From the cell containing the given text, extract its center point as [x, y] coordinate. 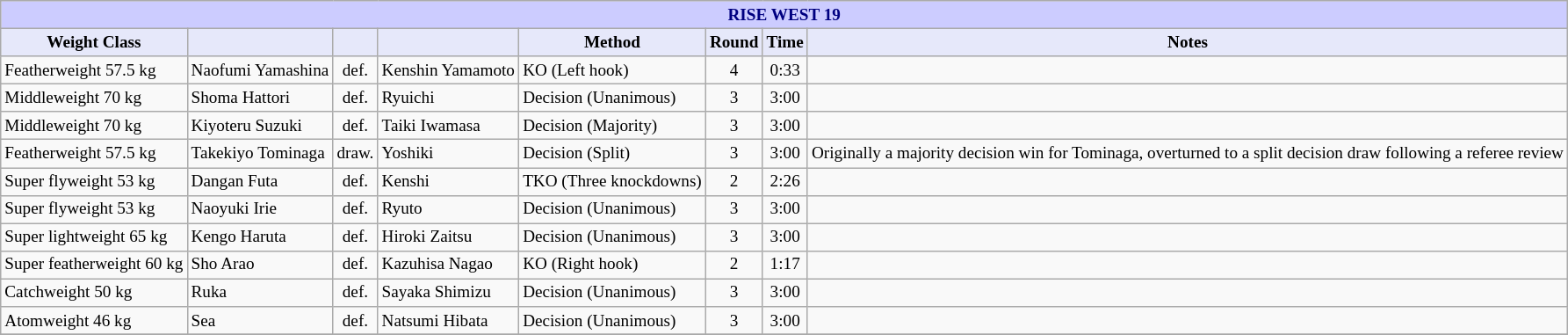
Yoshiki [448, 154]
Weight Class [94, 42]
Kenshin Yamamoto [448, 70]
2:26 [785, 181]
Shoma Hattori [260, 98]
Decision (Majority) [613, 126]
RISE WEST 19 [784, 15]
Takekiyo Tominaga [260, 154]
Super lightweight 65 kg [94, 237]
Kengo Haruta [260, 237]
Hiroki Zaitsu [448, 237]
Kiyoteru Suzuki [260, 126]
4 [734, 70]
Kazuhisa Nagao [448, 265]
Sayaka Shimizu [448, 293]
Round [734, 42]
1:17 [785, 265]
Kenshi [448, 181]
Originally a majority decision win for Tominaga, overturned to a split decision draw following a referee review [1188, 154]
Time [785, 42]
Ryuto [448, 209]
Super featherweight 60 kg [94, 265]
0:33 [785, 70]
Natsumi Hibata [448, 321]
draw. [355, 154]
Taiki Iwamasa [448, 126]
Sea [260, 321]
Method [613, 42]
KO (Left hook) [613, 70]
Catchweight 50 kg [94, 293]
Naofumi Yamashina [260, 70]
KO (Right hook) [613, 265]
Ryuichi [448, 98]
Dangan Futa [260, 181]
Decision (Split) [613, 154]
Naoyuki Irie [260, 209]
Ruka [260, 293]
TKO (Three knockdowns) [613, 181]
Sho Arao [260, 265]
Atomweight 46 kg [94, 321]
Notes [1188, 42]
